Pinpoint the cell where the given text exists, returning its (X, Y) midpoint coordinate. 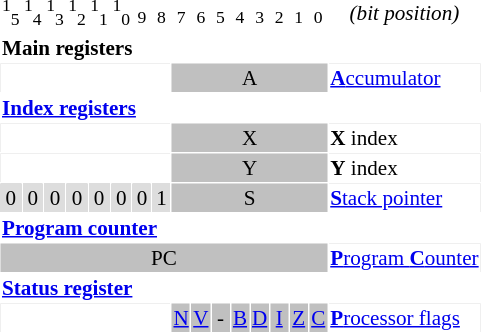
Main registers (240, 47)
N (181, 317)
Y index (404, 167)
Stack pointer (404, 197)
X index (404, 137)
C (318, 317)
Program counter (240, 227)
Processor flags (404, 317)
- (220, 317)
S (250, 197)
A (250, 77)
V (201, 317)
Y (250, 167)
D (259, 317)
Status register (240, 287)
Index registers (240, 107)
B (240, 317)
X (250, 137)
Program Counter (404, 257)
1 (161, 197)
Z (299, 317)
PC (164, 257)
I (279, 317)
Accumulator (404, 77)
